For the text-containing cell, return its midpoint in (x, y) coordinate format. 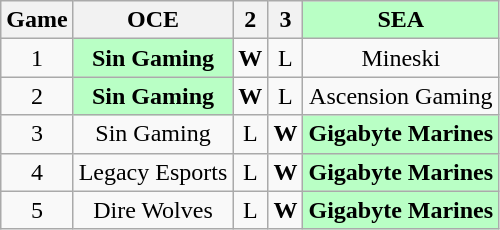
OCE (153, 20)
Legacy Esports (153, 172)
SEA (401, 20)
Dire Wolves (153, 210)
1 (37, 58)
Mineski (401, 58)
Game (37, 20)
4 (37, 172)
5 (37, 210)
Ascension Gaming (401, 96)
